From the cell containing the given text, extract its center point as [x, y] coordinate. 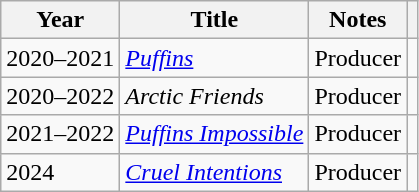
2021–2022 [60, 134]
2020–2021 [60, 58]
Puffins [214, 58]
Year [60, 20]
Title [214, 20]
2024 [60, 172]
Notes [358, 20]
2020–2022 [60, 96]
Arctic Friends [214, 96]
Puffins Impossible [214, 134]
Cruel Intentions [214, 172]
